For the text-containing cell, return its midpoint in [x, y] coordinate format. 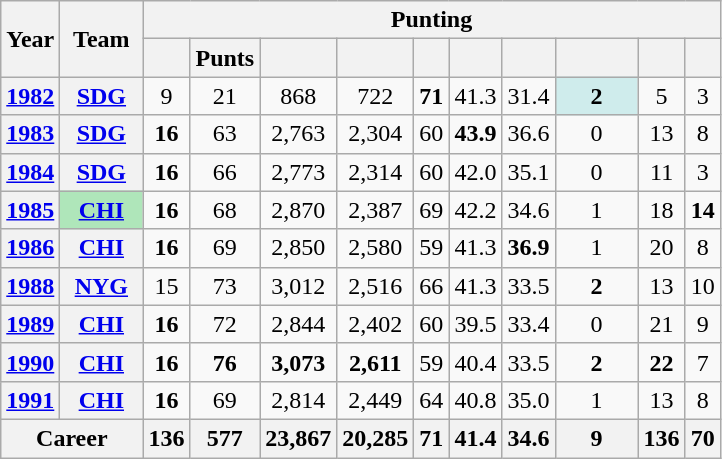
1982 [30, 96]
18 [662, 210]
41.4 [476, 438]
2,449 [376, 400]
43.9 [476, 134]
1991 [30, 400]
2,870 [298, 210]
63 [225, 134]
2,773 [298, 172]
2,304 [376, 134]
Year [30, 39]
1984 [30, 172]
Punts [225, 58]
NYG [102, 286]
2,844 [298, 324]
14 [702, 210]
42.2 [476, 210]
Career [72, 438]
64 [432, 400]
2,387 [376, 210]
20 [662, 248]
40.4 [476, 362]
2,516 [376, 286]
1986 [30, 248]
2,611 [376, 362]
5 [662, 96]
70 [702, 438]
68 [225, 210]
22 [662, 362]
1985 [30, 210]
868 [298, 96]
577 [225, 438]
15 [166, 286]
35.1 [528, 172]
73 [225, 286]
39.5 [476, 324]
10 [702, 286]
1988 [30, 286]
76 [225, 362]
40.8 [476, 400]
3,012 [298, 286]
36.6 [528, 134]
1990 [30, 362]
2,314 [376, 172]
20,285 [376, 438]
2,814 [298, 400]
72 [225, 324]
35.0 [528, 400]
36.9 [528, 248]
722 [376, 96]
1983 [30, 134]
Punting [432, 20]
2,763 [298, 134]
31.4 [528, 96]
33.4 [528, 324]
42.0 [476, 172]
1989 [30, 324]
3,073 [298, 362]
2,402 [376, 324]
2,850 [298, 248]
23,867 [298, 438]
Team [102, 39]
11 [662, 172]
7 [702, 362]
2,580 [376, 248]
